For the text-containing cell, return its midpoint in (x, y) coordinate format. 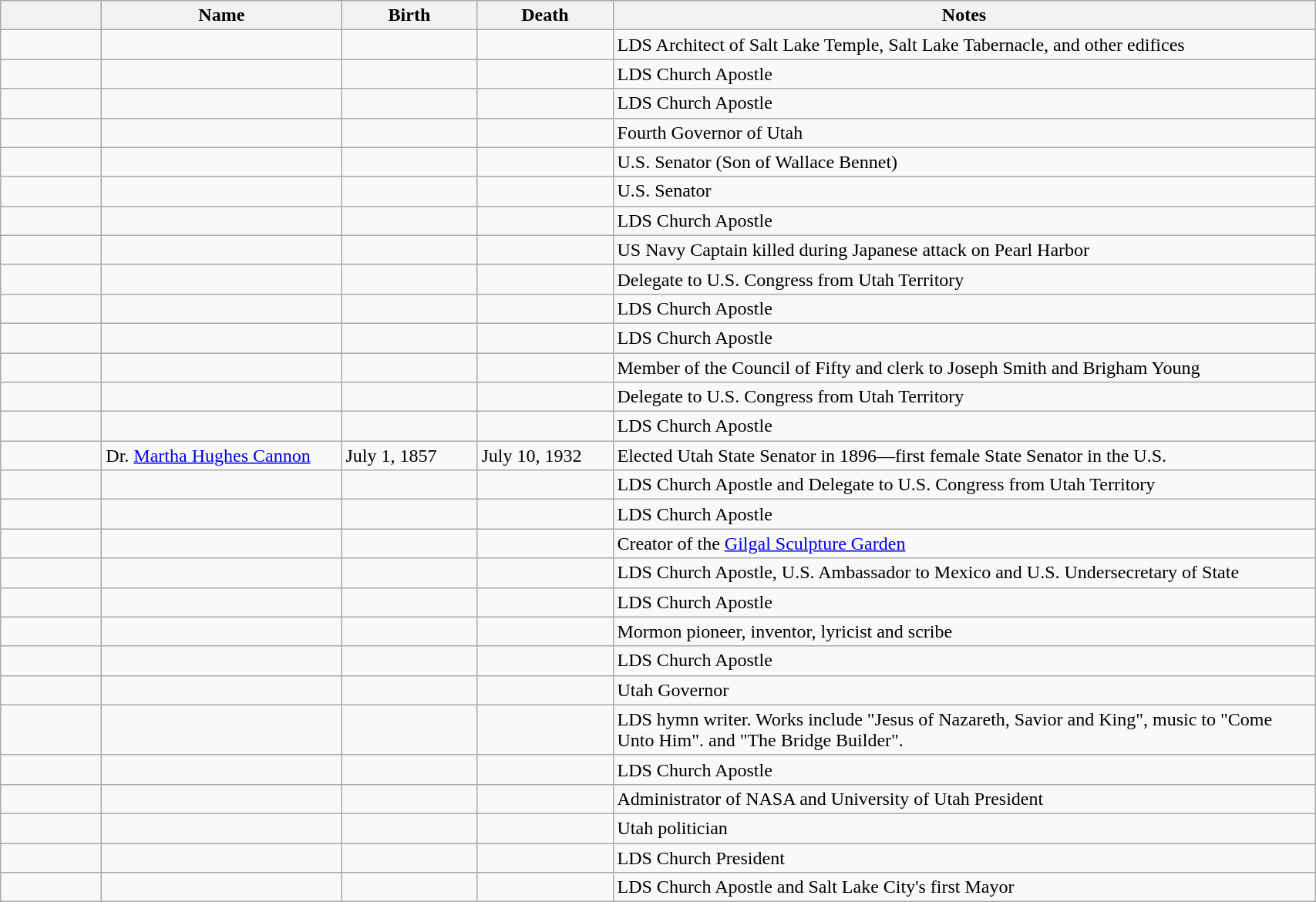
Elected Utah State Senator in 1896—first female State Senator in the U.S. (964, 456)
Death (545, 15)
LDS Architect of Salt Lake Temple, Salt Lake Tabernacle, and other edifices (964, 45)
LDS hymn writer. Works include "Jesus of Nazareth, Savior and King", music to "Come Unto Him". and "The Bridge Builder". (964, 729)
Notes (964, 15)
Creator of the Gilgal Sculpture Garden (964, 544)
LDS Church Apostle, U.S. Ambassador to Mexico and U.S. Undersecretary of State (964, 573)
LDS Church Apostle and Salt Lake City's first Mayor (964, 887)
Name (222, 15)
Administrator of NASA and University of Utah President (964, 799)
LDS Church Apostle and Delegate to U.S. Congress from Utah Territory (964, 485)
LDS Church President (964, 858)
July 1, 1857 (409, 456)
U.S. Senator (Son of Wallace Bennet) (964, 162)
U.S. Senator (964, 191)
July 10, 1932 (545, 456)
Fourth Governor of Utah (964, 133)
Member of the Council of Fifty and clerk to Joseph Smith and Brigham Young (964, 368)
Dr. Martha Hughes Cannon (222, 456)
Utah Governor (964, 690)
Utah politician (964, 828)
Birth (409, 15)
Mormon pioneer, inventor, lyricist and scribe (964, 631)
US Navy Captain killed during Japanese attack on Pearl Harbor (964, 250)
